Identify which cell holds the provided text, then report its [x, y] central coordinate. 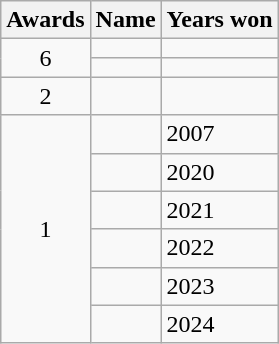
2021 [220, 210]
6 [46, 58]
Years won [220, 20]
2 [46, 96]
Name [126, 20]
2022 [220, 248]
2023 [220, 286]
2007 [220, 134]
Awards [46, 20]
1 [46, 229]
2020 [220, 172]
2024 [220, 324]
